Find where the given text appears and provide that cell's center as (X, Y) coordinate. 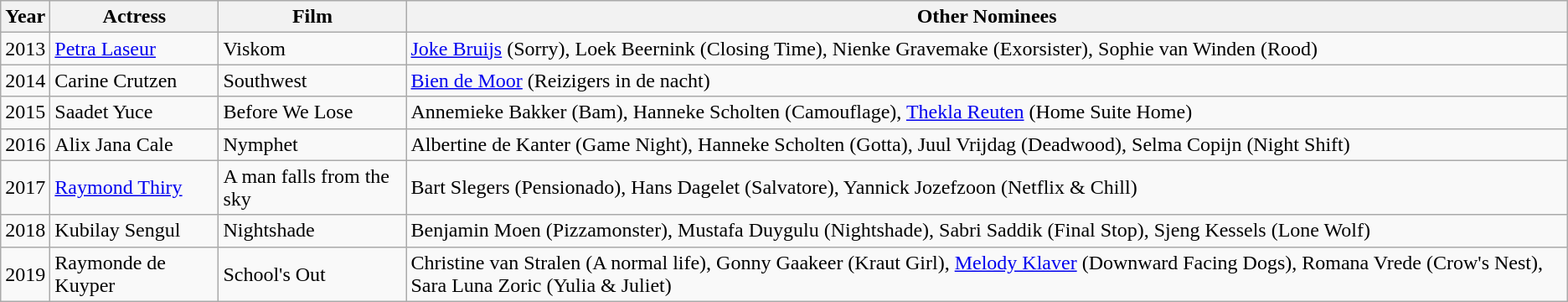
Saadet Yuce (134, 112)
Southwest (312, 81)
Before We Lose (312, 112)
Petra Laseur (134, 49)
Nymphet (312, 144)
Alix Jana Cale (134, 144)
Bart Slegers (Pensionado), Hans Dagelet (Salvatore), Yannick Jozefzoon (Netflix & Chill) (987, 188)
Albertine de Kanter (Game Night), Hanneke Scholten (Gotta), Juul Vrijdag (Deadwood), Selma Copijn (Night Shift) (987, 144)
Year (25, 17)
2014 (25, 81)
Raymond Thiry (134, 188)
Other Nominees (987, 17)
A man falls from the sky (312, 188)
School's Out (312, 273)
Carine Crutzen (134, 81)
Bien de Moor (Reizigers in de nacht) (987, 81)
Benjamin Moen (Pizzamonster), Mustafa Duygulu (Nightshade), Sabri Saddik (Final Stop), Sjeng Kessels (Lone Wolf) (987, 231)
2016 (25, 144)
Actress (134, 17)
Nightshade (312, 231)
2013 (25, 49)
2017 (25, 188)
Raymonde de Kuyper (134, 273)
Film (312, 17)
Joke Bruijs (Sorry), Loek Beernink (Closing Time), Nienke Gravemake (Exorsister), Sophie van Winden (Rood) (987, 49)
2018 (25, 231)
Annemieke Bakker (Bam), Hanneke Scholten (Camouflage), Thekla Reuten (Home Suite Home) (987, 112)
2015 (25, 112)
Kubilay Sengul (134, 231)
Viskom (312, 49)
2019 (25, 273)
